Return the [X, Y] coordinate for the center point of the cell that contains the specified text.  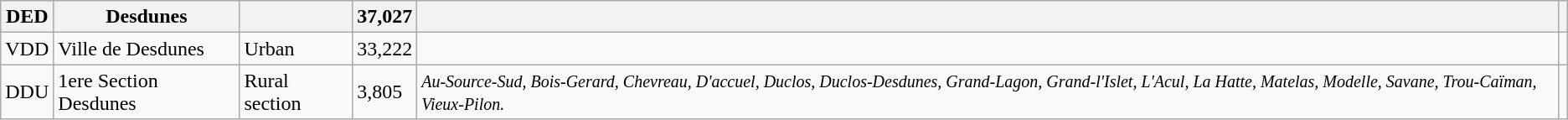
DDU [27, 92]
Urban [297, 49]
37,027 [385, 17]
33,222 [385, 49]
3,805 [385, 92]
1ere Section Desdunes [147, 92]
DED [27, 17]
VDD [27, 49]
Desdunes [147, 17]
Ville de Desdunes [147, 49]
Rural section [297, 92]
